Return [x, y] of the center of cell containing provided text 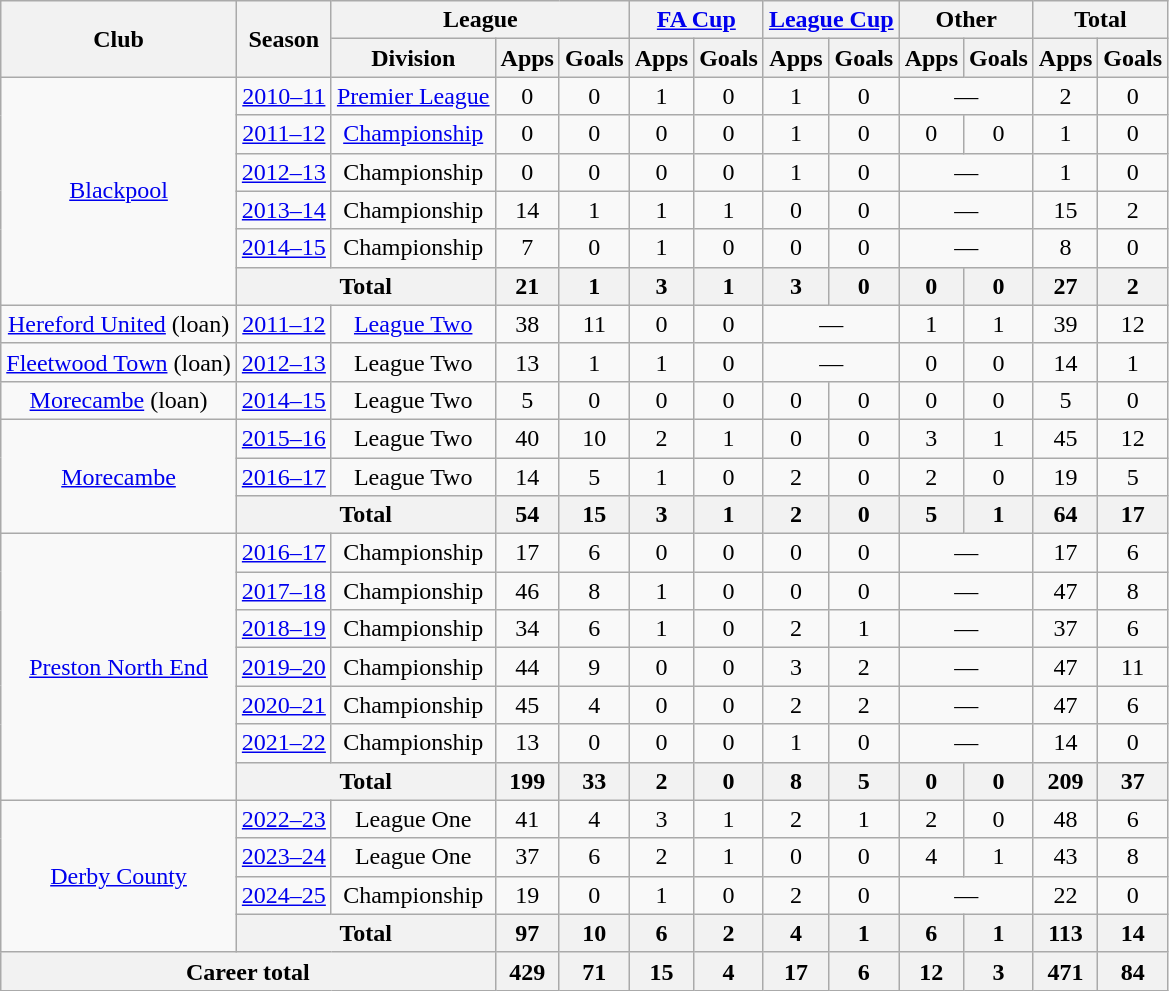
League [480, 20]
2021–22 [284, 743]
39 [1065, 324]
64 [1065, 515]
Other [966, 20]
27 [1065, 286]
7 [527, 248]
Season [284, 39]
Premier League [413, 96]
48 [1065, 819]
22 [1065, 895]
2019–20 [284, 667]
41 [527, 819]
Division [413, 58]
2010–11 [284, 96]
9 [594, 667]
Fleetwood Town (loan) [119, 362]
44 [527, 667]
League Cup [831, 20]
2013–14 [284, 210]
Derby County [119, 876]
209 [1065, 781]
Preston North End [119, 667]
71 [594, 971]
471 [1065, 971]
40 [527, 438]
2023–24 [284, 857]
34 [527, 629]
199 [527, 781]
Career total [248, 971]
429 [527, 971]
Hereford United (loan) [119, 324]
43 [1065, 857]
FA Cup [696, 20]
46 [527, 591]
21 [527, 286]
Blackpool [119, 191]
113 [1065, 933]
2020–21 [284, 705]
97 [527, 933]
Morecambe (loan) [119, 400]
2017–18 [284, 591]
54 [527, 515]
2022–23 [284, 819]
2015–16 [284, 438]
2024–25 [284, 895]
33 [594, 781]
84 [1133, 971]
Club [119, 39]
Morecambe [119, 476]
2018–19 [284, 629]
38 [527, 324]
